Extract the [x, y] coordinate from the center of the cell holding the provided text.  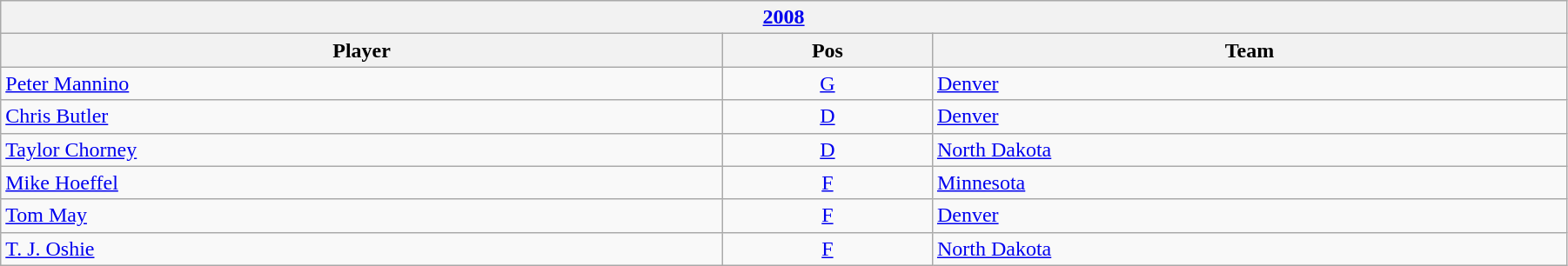
2008 [784, 17]
G [827, 83]
Pos [827, 50]
Player [362, 50]
Mike Hoeffel [362, 183]
Tom May [362, 216]
Chris Butler [362, 116]
Taylor Chorney [362, 150]
Peter Mannino [362, 83]
T. J. Oshie [362, 249]
Team [1250, 50]
Minnesota [1250, 183]
